Pinpoint the cell where the given text exists, returning its [x, y] midpoint coordinate. 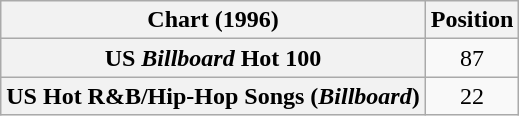
Chart (1996) [213, 20]
Position [472, 20]
US Billboard Hot 100 [213, 58]
22 [472, 96]
US Hot R&B/Hip-Hop Songs (Billboard) [213, 96]
87 [472, 58]
